Find where the given text appears and provide that cell's center as (X, Y) coordinate. 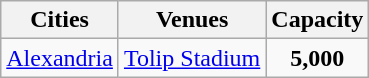
Tolip Stadium (192, 58)
Capacity (318, 20)
Venues (192, 20)
Alexandria (60, 58)
5,000 (318, 58)
Cities (60, 20)
